Find where the given text appears and provide that cell's center as (x, y) coordinate. 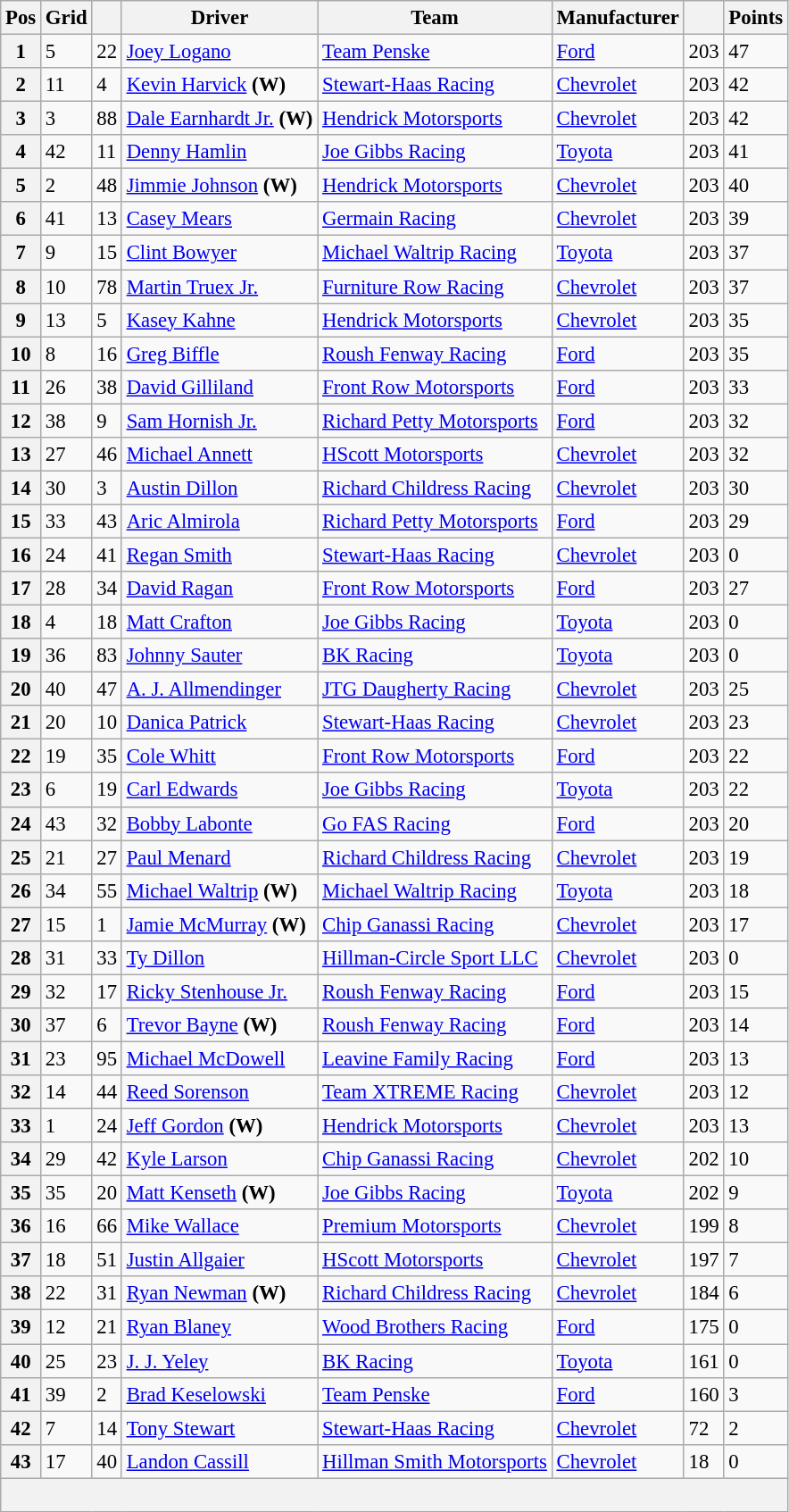
Michael McDowell (220, 1058)
Leavine Family Racing (435, 1058)
Joey Logano (220, 52)
46 (107, 455)
Points (755, 18)
Dale Earnhardt Jr. (W) (220, 119)
Mike Wallace (220, 1226)
A. J. Allmendinger (220, 689)
48 (107, 186)
Premium Motorsports (435, 1226)
Kasey Kahne (220, 320)
Greg Biffle (220, 354)
Johnny Sauter (220, 656)
Austin Dillon (220, 488)
Jamie McMurray (W) (220, 924)
Hillman-Circle Sport LLC (435, 958)
David Ragan (220, 589)
72 (703, 1428)
Trevor Bayne (W) (220, 1025)
Justin Allgaier (220, 1260)
Wood Brothers Racing (435, 1327)
Driver (220, 18)
Hillman Smith Motorsports (435, 1461)
Michael Waltrip (W) (220, 890)
Denny Hamlin (220, 152)
Martin Truex Jr. (220, 287)
83 (107, 656)
161 (703, 1361)
175 (703, 1327)
David Gilliland (220, 387)
Regan Smith (220, 555)
Kyle Larson (220, 1159)
Jimmie Johnson (W) (220, 186)
Team (435, 18)
Pos (21, 18)
Michael Annett (220, 455)
Furniture Row Racing (435, 287)
160 (703, 1394)
Bobby Labonte (220, 823)
Landon Cassill (220, 1461)
Ryan Newman (W) (220, 1294)
Danica Patrick (220, 723)
Grid (66, 18)
197 (703, 1260)
66 (107, 1226)
Ricky Stenhouse Jr. (220, 991)
184 (703, 1294)
55 (107, 890)
Clint Bowyer (220, 253)
Jeff Gordon (W) (220, 1126)
Brad Keselowski (220, 1394)
Matt Kenseth (W) (220, 1193)
51 (107, 1260)
78 (107, 287)
Carl Edwards (220, 790)
Germain Racing (435, 219)
Cole Whitt (220, 756)
Tony Stewart (220, 1428)
Manufacturer (618, 18)
Kevin Harvick (W) (220, 85)
Aric Almirola (220, 522)
JTG Daugherty Racing (435, 689)
88 (107, 119)
44 (107, 1092)
Go FAS Racing (435, 823)
J. J. Yeley (220, 1361)
Matt Crafton (220, 622)
Ty Dillon (220, 958)
Paul Menard (220, 857)
95 (107, 1058)
Sam Hornish Jr. (220, 421)
Casey Mears (220, 219)
Ryan Blaney (220, 1327)
Team XTREME Racing (435, 1092)
Reed Sorenson (220, 1092)
199 (703, 1226)
